Detect which cell encompasses the target text, then output its [x, y] center coordinate. 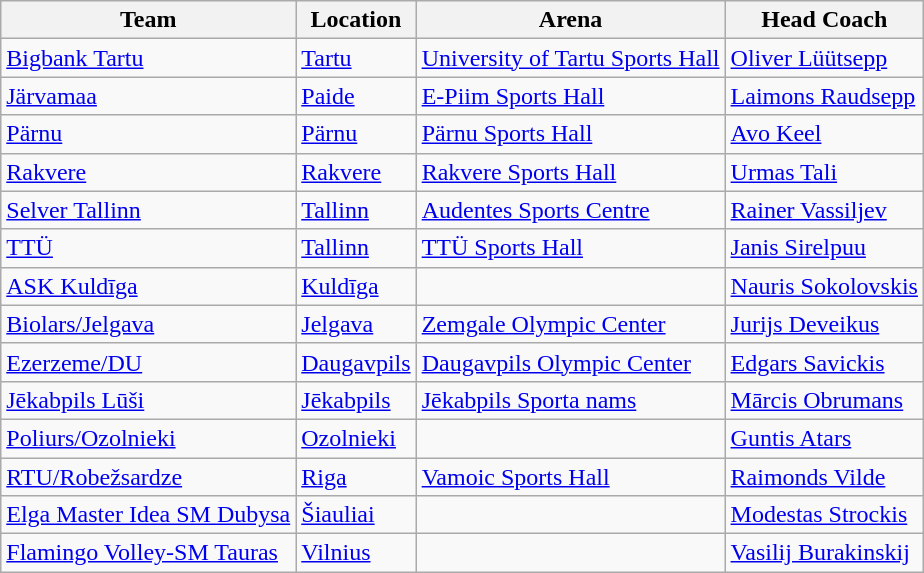
Zemgale Olympic Center [570, 324]
E-Piim Sports Hall [570, 96]
Ozolnieki [356, 438]
Daugavpils Olympic Center [570, 362]
Flamingo Volley-SM Tauras [148, 553]
Riga [356, 477]
Head Coach [824, 20]
Paide [356, 96]
Laimons Raudsepp [824, 96]
Šiauliai [356, 515]
RTU/Robežsardze [148, 477]
Urmas Tali [824, 172]
Kuldīga [356, 286]
Vilnius [356, 553]
Järvamaa [148, 96]
Biolars/Jelgava [148, 324]
Edgars Savickis [824, 362]
Oliver Lüütsepp [824, 58]
Rakvere Sports Hall [570, 172]
Janis Sirelpuu [824, 248]
Jēkabpils Sporta nams [570, 400]
Selver Tallinn [148, 210]
Guntis Atars [824, 438]
Jēkabpils Lūši [148, 400]
Audentes Sports Centre [570, 210]
University of Tartu Sports Hall [570, 58]
Location [356, 20]
Bigbank Tartu [148, 58]
Arena [570, 20]
Jurijs Deveikus [824, 324]
Rainer Vassiljev [824, 210]
Team [148, 20]
Jelgava [356, 324]
Elga Master Idea SM Dubysa [148, 515]
Mārcis Obrumans [824, 400]
Nauris Sokolovskis [824, 286]
Poliurs/Ozolnieki [148, 438]
Avo Keel [824, 134]
TTÜ Sports Hall [570, 248]
Vamoic Sports Hall [570, 477]
TTÜ [148, 248]
Ezerzeme/DU [148, 362]
Vasilij Burakinskij [824, 553]
Tartu [356, 58]
Raimonds Vilde [824, 477]
ASK Kuldīga [148, 286]
Pärnu Sports Hall [570, 134]
Jēkabpils [356, 400]
Daugavpils [356, 362]
Modestas Strockis [824, 515]
